Return the (x, y) coordinate for the center point of the cell that contains the specified text.  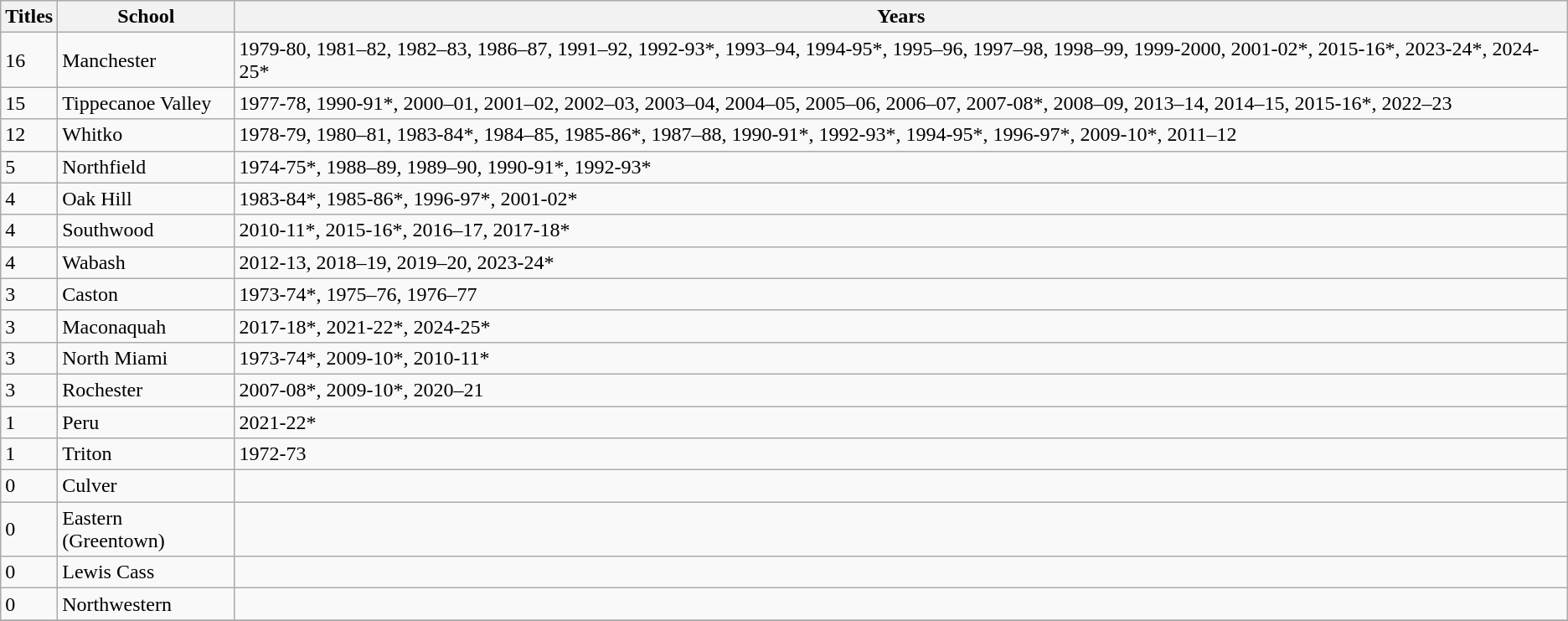
Wabash (146, 262)
Caston (146, 294)
Titles (29, 17)
16 (29, 60)
Northfield (146, 167)
Eastern (Greentown) (146, 530)
1977-78, 1990-91*, 2000–01, 2001–02, 2002–03, 2003–04, 2004–05, 2005–06, 2006–07, 2007-08*, 2008–09, 2013–14, 2014–15, 2015-16*, 2022–23 (901, 103)
Northwestern (146, 604)
2021-22* (901, 422)
Oak Hill (146, 199)
2017-18*, 2021-22*, 2024-25* (901, 326)
Lewis Cass (146, 572)
Maconaquah (146, 326)
12 (29, 135)
Peru (146, 422)
Tippecanoe Valley (146, 103)
2010-11*, 2015-16*, 2016–17, 2017-18* (901, 230)
Manchester (146, 60)
1974-75*, 1988–89, 1989–90, 1990-91*, 1992-93* (901, 167)
2007-08*, 2009-10*, 2020–21 (901, 390)
1978-79, 1980–81, 1983-84*, 1984–85, 1985-86*, 1987–88, 1990-91*, 1992-93*, 1994-95*, 1996-97*, 2009-10*, 2011–12 (901, 135)
Rochester (146, 390)
School (146, 17)
2012-13, 2018–19, 2019–20, 2023-24* (901, 262)
1973-74*, 2009-10*, 2010-11* (901, 358)
1973-74*, 1975–76, 1976–77 (901, 294)
Triton (146, 454)
Whitko (146, 135)
5 (29, 167)
15 (29, 103)
Southwood (146, 230)
North Miami (146, 358)
1983-84*, 1985-86*, 1996-97*, 2001-02* (901, 199)
Years (901, 17)
1972-73 (901, 454)
Culver (146, 486)
